Extract the [X, Y] coordinate from the center of the cell holding the provided text.  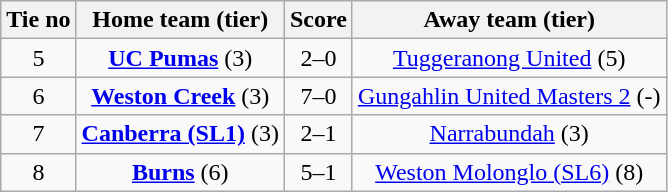
Narrabundah (3) [509, 134]
6 [38, 96]
5 [38, 58]
7–0 [318, 96]
Tuggeranong United (5) [509, 58]
7 [38, 134]
Weston Molonglo (SL6) (8) [509, 172]
Weston Creek (3) [180, 96]
Burns (6) [180, 172]
Score [318, 20]
UC Pumas (3) [180, 58]
2–0 [318, 58]
8 [38, 172]
Home team (tier) [180, 20]
2–1 [318, 134]
Gungahlin United Masters 2 (-) [509, 96]
Canberra (SL1) (3) [180, 134]
Away team (tier) [509, 20]
Tie no [38, 20]
5–1 [318, 172]
